Find where the given text appears and provide that cell's center as (x, y) coordinate. 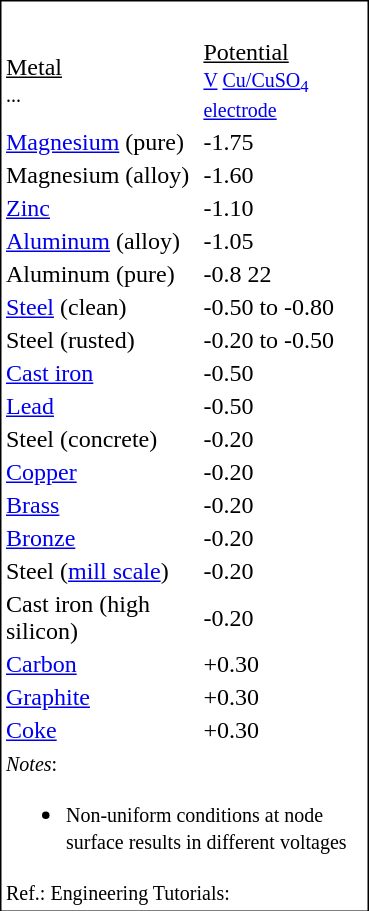
Steel (clean) (101, 307)
Cast iron (high silicon) (101, 618)
Brass (101, 505)
Magnesium (pure) (101, 142)
-0.20 to -0.50 (280, 340)
Aluminum (alloy) (101, 241)
Bronze (101, 538)
Coke (101, 730)
-0.8 22 (280, 274)
-0.50 to -0.80 (280, 307)
Lead (101, 406)
Metal... (101, 81)
-1.75 (280, 142)
Zinc (101, 208)
Copper (101, 472)
-1.10 (280, 208)
-1.05 (280, 241)
Carbon (101, 664)
-1.60 (280, 175)
Steel (rusted) (101, 340)
PotentialV Cu/CuSO4 electrode (280, 81)
Graphite (101, 697)
Notes:Non-uniform conditions at node surface results in different voltagesRef.: Engineering Tutorials: (181, 828)
Cast iron (101, 373)
Aluminum (pure) (101, 274)
Steel (concrete) (101, 439)
Steel (mill scale) (101, 571)
Magnesium (alloy) (101, 175)
